From the cell containing the given text, extract its center point as (x, y) coordinate. 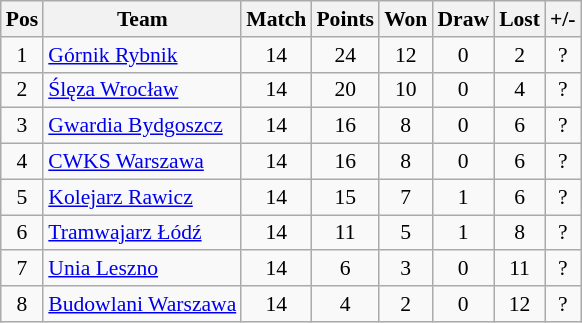
Team (142, 19)
Won (406, 19)
Kolejarz Rawicz (142, 197)
15 (345, 197)
24 (345, 55)
Górnik Rybnik (142, 55)
Tramwajarz Łódź (142, 233)
Budowlani Warszawa (142, 304)
Pos (22, 19)
10 (406, 90)
Draw (463, 19)
20 (345, 90)
+/- (563, 19)
Unia Leszno (142, 269)
Ślęza Wrocław (142, 90)
Points (345, 19)
CWKS Warszawa (142, 162)
Lost (520, 19)
Gwardia Bydgoszcz (142, 126)
Match (276, 19)
